Locate the cell with the specified text and output its (x, y) center coordinate. 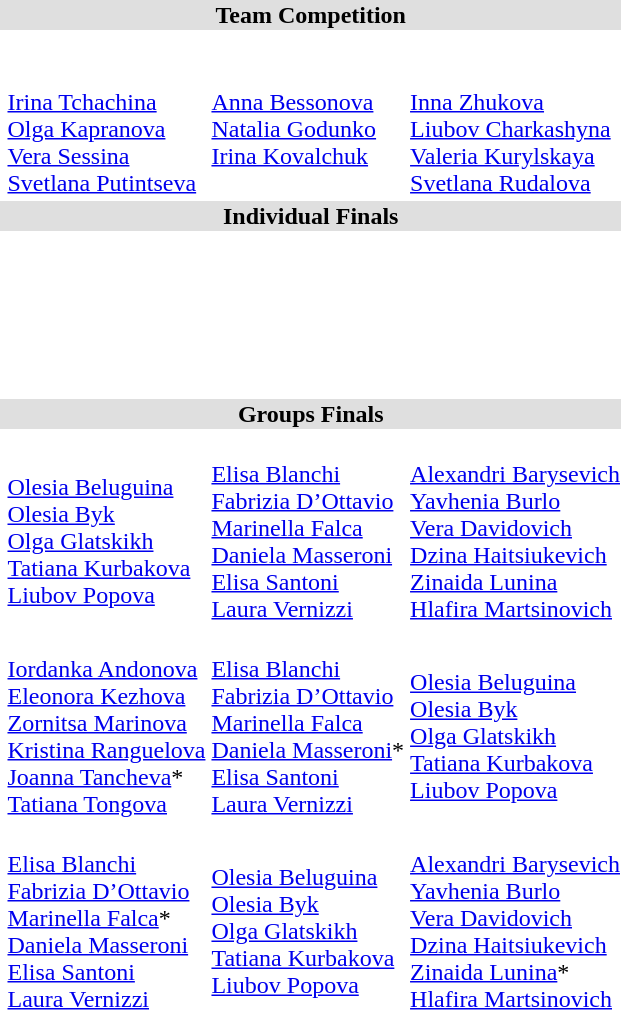
Elisa BlanchiFabrizia D’OttavioMarinella FalcaDaniela Masseroni*Elisa SantoniLaura Vernizzi (308, 723)
Anna Bessonova Natalia Godunko Irina Kovalchuk (308, 116)
Olesia BeluguinaOlesia BykOlga GlatskikhTatiana KurbakovaLiubov Popova (106, 528)
Groups Finals (310, 414)
Team Competition (310, 15)
Irina Tchachina Olga Kapranova Vera Sessina Svetlana Putintseva (106, 116)
Elisa BlanchiFabrizia D’OttavioMarinella FalcaDaniela MasseroniElisa SantoniLaura Vernizzi (308, 528)
Individual Finals (310, 216)
Iordanka AndonovaEleonora KezhovaZornitsa MarinovaKristina RanguelovaJoanna Tancheva*Tatiana Tongova (106, 723)
